Output the (x, y) coordinate of the center of the cell containing the given text.  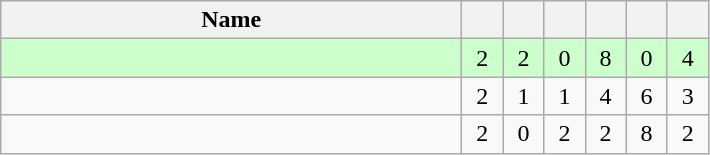
6 (646, 96)
3 (688, 96)
Name (232, 20)
